Return the [X, Y] coordinate for the center point of the cell that contains the specified text.  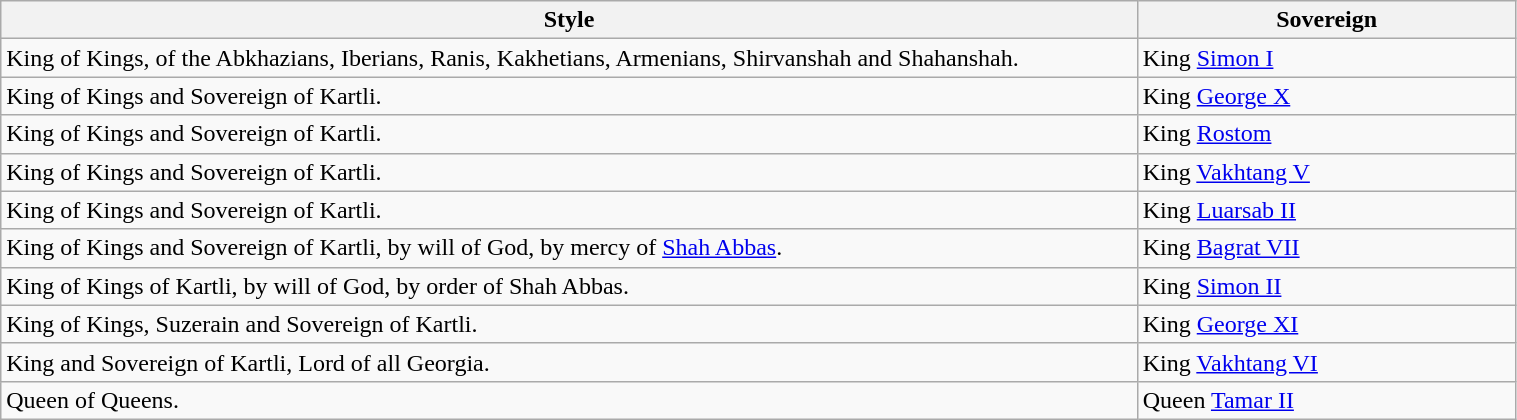
King Rostom [1326, 134]
King George XI [1326, 324]
Queen of Queens. [569, 400]
King Simon II [1326, 286]
Queen Tamar II [1326, 400]
King and Sovereign of Kartli, Lord of all Georgia. [569, 362]
King of Kings, Suzerain and Sovereign of Kartli. [569, 324]
King Bagrat VII [1326, 248]
King Simon I [1326, 58]
King Vakhtang V [1326, 172]
King of Kings and Sovereign of Kartli, by will of God, by mercy of Shah Abbas. [569, 248]
King of Kings of Kartli, by will of God, by order of Shah Abbas. [569, 286]
King Luarsab II [1326, 210]
Style [569, 20]
Sovereign [1326, 20]
King George X [1326, 96]
King Vakhtang VI [1326, 362]
King of Kings, of the Abkhazians, Iberians, Ranis, Kakhetians, Armenians, Shirvanshah and Shahanshah. [569, 58]
